Extract the (x, y) coordinate from the center of the cell holding the provided text.  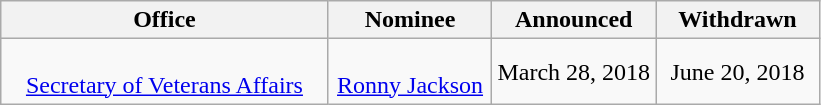
Ronny Jackson (410, 72)
Office (164, 20)
June 20, 2018 (738, 72)
Announced (574, 20)
Secretary of Veterans Affairs (164, 72)
Withdrawn (738, 20)
March 28, 2018 (574, 72)
Nominee (410, 20)
